Return (x, y) of the center of cell containing provided text 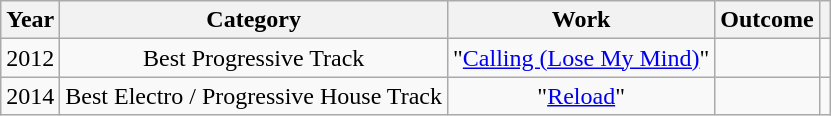
"Calling (Lose My Mind)" (580, 58)
Best Electro / Progressive House Track (254, 96)
2014 (30, 96)
Year (30, 20)
2012 (30, 58)
"Reload" (580, 96)
Outcome (767, 20)
Category (254, 20)
Work (580, 20)
Best Progressive Track (254, 58)
